Return the [x, y] coordinate for the center point of the cell that contains the specified text.  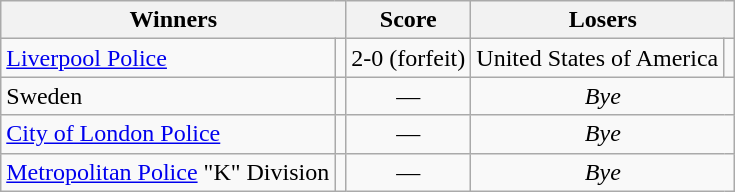
Winners [174, 20]
Liverpool Police [168, 58]
United States of America [598, 58]
Losers [603, 20]
Metropolitan Police "K" Division [168, 172]
Score [408, 20]
City of London Police [168, 134]
2-0 (forfeit) [408, 58]
Sweden [168, 96]
